Return the [X, Y] coordinate for the center point of the cell that contains the specified text.  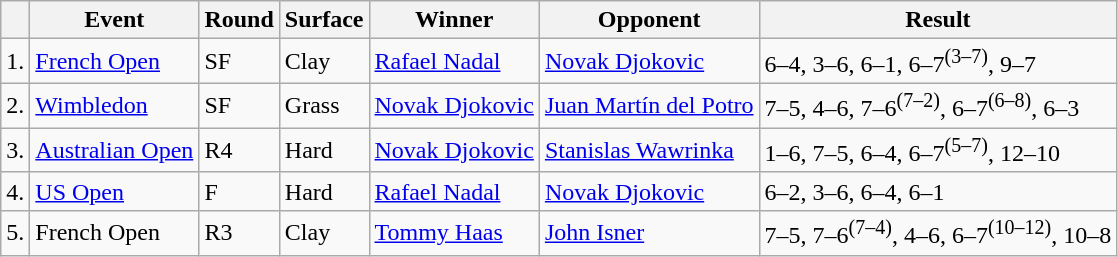
3. [16, 150]
Result [938, 20]
6–4, 3–6, 6–1, 6–7(3–7), 9–7 [938, 62]
US Open [114, 191]
John Isner [649, 234]
Australian Open [114, 150]
7–5, 4–6, 7–6(7–2), 6–7(6–8), 6–3 [938, 106]
R3 [239, 234]
Juan Martín del Potro [649, 106]
7–5, 7–6(7–4), 4–6, 6–7(10–12), 10–8 [938, 234]
Wimbledon [114, 106]
Surface [324, 20]
5. [16, 234]
Opponent [649, 20]
Event [114, 20]
Stanislas Wawrinka [649, 150]
1. [16, 62]
Winner [454, 20]
6–2, 3–6, 6–4, 6–1 [938, 191]
1–6, 7–5, 6–4, 6–7(5–7), 12–10 [938, 150]
Grass [324, 106]
4. [16, 191]
F [239, 191]
Round [239, 20]
Tommy Haas [454, 234]
2. [16, 106]
R4 [239, 150]
